Identify which cell holds the provided text, then report its [x, y] central coordinate. 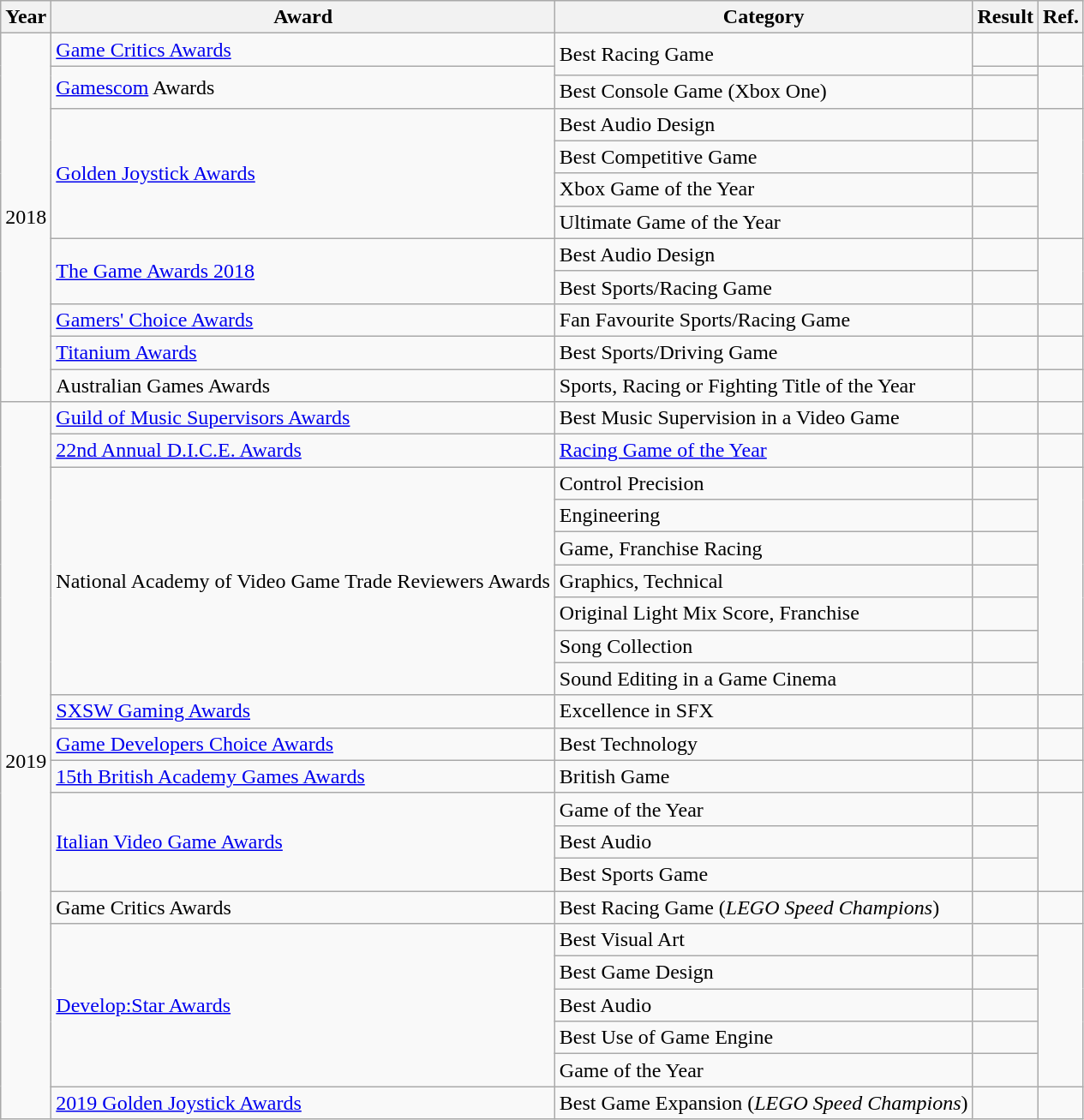
Award [303, 17]
Australian Games Awards [303, 385]
Best Technology [764, 744]
National Academy of Video Game Trade Reviewers Awards [303, 581]
Italian Video Game Awards [303, 841]
Year [26, 17]
Titanium Awards [303, 352]
Gamers' Choice Awards [303, 320]
2019 [26, 761]
2018 [26, 218]
Gamescom Awards [303, 87]
Ref. [1061, 17]
Result [1005, 17]
Game Developers Choice Awards [303, 744]
Best Console Game (Xbox One) [764, 92]
Excellence in SFX [764, 711]
15th British Academy Games Awards [303, 776]
Best Sports/Driving Game [764, 352]
Golden Joystick Awards [303, 173]
Racing Game of the Year [764, 451]
Develop:Star Awards [303, 1005]
Graphics, Technical [764, 581]
British Game [764, 776]
Best Sports Game [764, 874]
The Game Awards 2018 [303, 271]
Engineering [764, 516]
Song Collection [764, 646]
Xbox Game of the Year [764, 189]
Best Music Supervision in a Video Game [764, 418]
Best Racing Game (LEGO Speed Champions) [764, 907]
22nd Annual D.I.C.E. Awards [303, 451]
Best Racing Game [764, 55]
Category [764, 17]
Best Sports/Racing Game [764, 287]
Ultimate Game of the Year [764, 222]
Sound Editing in a Game Cinema [764, 679]
Best Visual Art [764, 940]
Best Game Expansion (LEGO Speed Champions) [764, 1103]
SXSW Gaming Awards [303, 711]
2019 Golden Joystick Awards [303, 1103]
Best Competitive Game [764, 157]
Control Precision [764, 483]
Guild of Music Supervisors Awards [303, 418]
Sports, Racing or Fighting Title of the Year [764, 385]
Game, Franchise Racing [764, 548]
Original Light Mix Score, Franchise [764, 614]
Best Use of Game Engine [764, 1038]
Best Game Design [764, 973]
Fan Favourite Sports/Racing Game [764, 320]
